Search for the cell housing the specified text and yield its (X, Y) center coordinate. 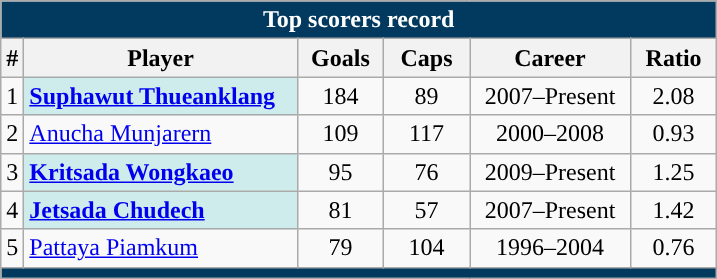
2009–Present (550, 172)
76 (426, 172)
95 (340, 172)
Kritsada Wongkaeo (161, 172)
79 (340, 248)
Career (550, 58)
1.25 (674, 172)
3 (12, 172)
4 (12, 210)
2000–2008 (550, 134)
5 (12, 248)
Suphawut Thueanklang (161, 96)
2.08 (674, 96)
Jetsada Chudech (161, 210)
Goals (340, 58)
Top scorers record (359, 20)
109 (340, 134)
89 (426, 96)
Ratio (674, 58)
104 (426, 248)
Pattaya Piamkum (161, 248)
57 (426, 210)
0.93 (674, 134)
184 (340, 96)
Caps (426, 58)
Player (161, 58)
2 (12, 134)
# (12, 58)
Anucha Munjarern (161, 134)
1 (12, 96)
81 (340, 210)
1.42 (674, 210)
117 (426, 134)
0.76 (674, 248)
1996–2004 (550, 248)
